Return the [X, Y] coordinate for the center point of the cell that contains the specified text.  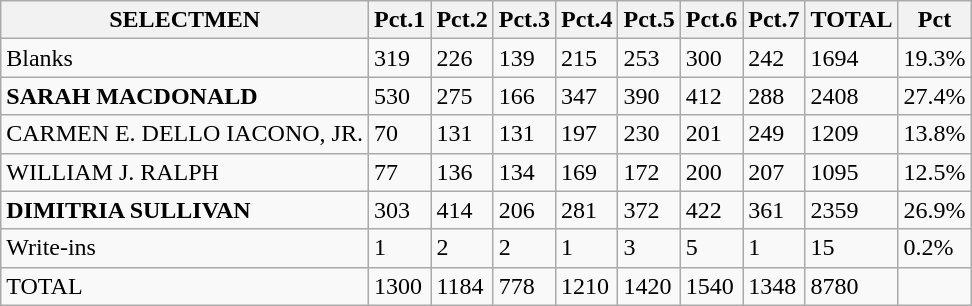
1694 [852, 58]
319 [399, 58]
1300 [399, 286]
13.8% [934, 134]
253 [649, 58]
70 [399, 134]
Pct.1 [399, 20]
15 [852, 248]
27.4% [934, 96]
422 [711, 210]
Write-ins [185, 248]
172 [649, 172]
DIMITRIA SULLIVAN [185, 210]
303 [399, 210]
249 [774, 134]
201 [711, 134]
1420 [649, 286]
1184 [462, 286]
SELECTMEN [185, 20]
12.5% [934, 172]
169 [587, 172]
3 [649, 248]
372 [649, 210]
288 [774, 96]
2408 [852, 96]
281 [587, 210]
230 [649, 134]
136 [462, 172]
530 [399, 96]
Pct.3 [524, 20]
0.2% [934, 248]
300 [711, 58]
1209 [852, 134]
166 [524, 96]
8780 [852, 286]
1095 [852, 172]
26.9% [934, 210]
1540 [711, 286]
19.3% [934, 58]
Pct.6 [711, 20]
347 [587, 96]
Pct.5 [649, 20]
215 [587, 58]
275 [462, 96]
197 [587, 134]
226 [462, 58]
390 [649, 96]
5 [711, 248]
Pct [934, 20]
206 [524, 210]
200 [711, 172]
1210 [587, 286]
Pct.4 [587, 20]
2359 [852, 210]
WILLIAM J. RALPH [185, 172]
412 [711, 96]
77 [399, 172]
778 [524, 286]
CARMEN E. DELLO IACONO, JR. [185, 134]
134 [524, 172]
Pct.7 [774, 20]
207 [774, 172]
Pct.2 [462, 20]
242 [774, 58]
Blanks [185, 58]
414 [462, 210]
SARAH MACDONALD [185, 96]
361 [774, 210]
1348 [774, 286]
139 [524, 58]
